Scan for the cell matching the given text and deliver its [X, Y] coordinate at center. 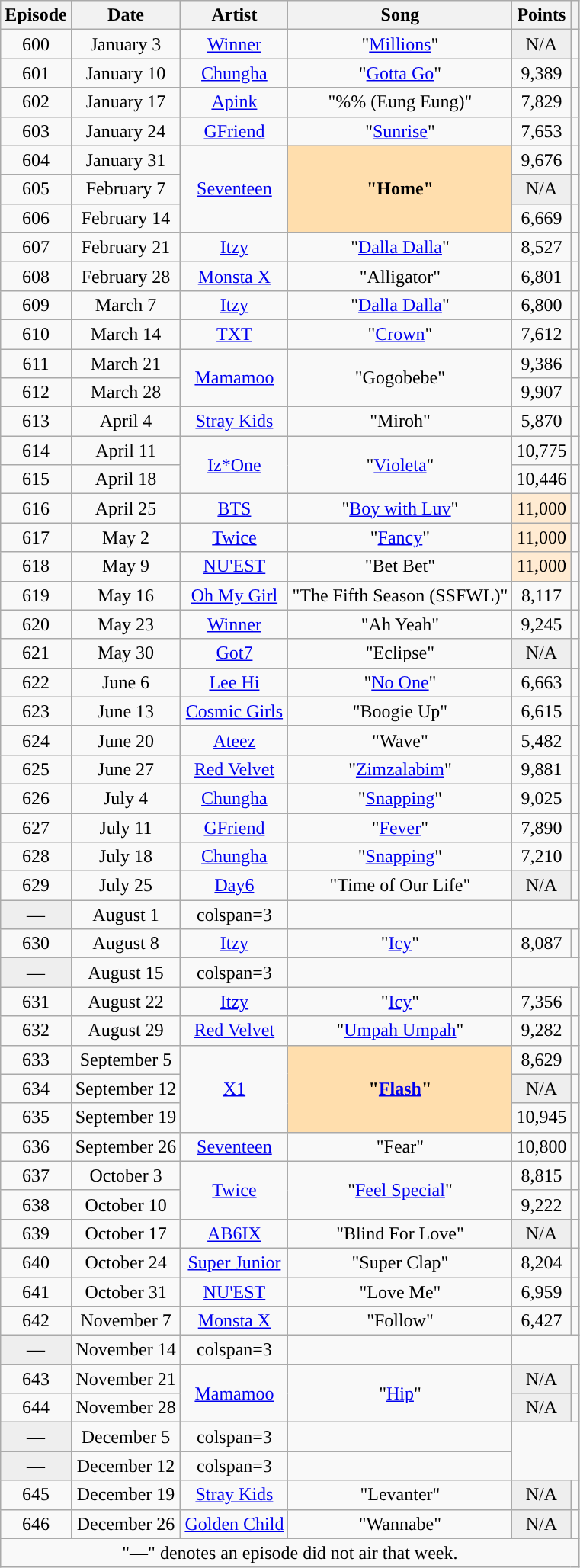
Got7 [235, 653]
636 [36, 1146]
June 27 [126, 769]
"The Fifth Season (SSFWL)" [400, 595]
7,829 [541, 102]
611 [36, 364]
"Feel Special" [400, 1190]
6,663 [541, 682]
Iz*One [235, 465]
"Super Clap" [400, 1262]
November 14 [126, 1350]
"Boy with Luv" [400, 508]
627 [36, 827]
November 21 [126, 1379]
604 [36, 160]
9,676 [541, 160]
BTS [235, 508]
February 28 [126, 276]
"Zimzalabim" [400, 769]
6,669 [541, 218]
616 [36, 508]
Cosmic Girls [235, 711]
625 [36, 769]
10,775 [541, 451]
Super Junior [235, 1262]
"Fear" [400, 1146]
"%% (Eung Eung)" [400, 102]
September 19 [126, 1117]
October 31 [126, 1292]
7,890 [541, 827]
6,427 [541, 1321]
629 [36, 886]
614 [36, 451]
July 4 [126, 798]
Golden Child [235, 1524]
610 [36, 334]
May 16 [126, 595]
5,870 [541, 422]
August 15 [126, 973]
622 [36, 682]
December 5 [126, 1437]
July 25 [126, 886]
X1 [235, 1089]
"Gogobebe" [400, 378]
"Blind For Love" [400, 1233]
"Bet Bet" [400, 566]
August 22 [126, 1002]
April 4 [126, 422]
Oh My Girl [235, 595]
TXT [235, 334]
May 30 [126, 653]
613 [36, 422]
"Umpah Umpah" [400, 1031]
628 [36, 857]
615 [36, 479]
639 [36, 1233]
641 [36, 1292]
"Eclipse" [400, 653]
January 24 [126, 131]
9,282 [541, 1031]
"No One" [400, 682]
May 2 [126, 537]
6,801 [541, 276]
6,615 [541, 711]
9,389 [541, 73]
August 1 [126, 915]
September 26 [126, 1146]
619 [36, 595]
April 18 [126, 479]
8,527 [541, 247]
January 3 [126, 44]
626 [36, 798]
June 13 [126, 711]
635 [36, 1117]
August 8 [126, 944]
"Ah Yeah" [400, 624]
April 25 [126, 508]
January 31 [126, 160]
7,356 [541, 1002]
"Alligator" [400, 276]
Song [400, 15]
"Miroh" [400, 422]
June 20 [126, 740]
August 29 [126, 1031]
Points [541, 15]
"Violeta" [400, 465]
"Wannabe" [400, 1524]
601 [36, 73]
October 3 [126, 1175]
"Levanter" [400, 1495]
612 [36, 393]
617 [36, 537]
March 21 [126, 364]
9,386 [541, 364]
8,087 [541, 944]
608 [36, 276]
December 12 [126, 1466]
623 [36, 711]
"Gotta Go" [400, 73]
April 11 [126, 451]
AB6IX [235, 1233]
January 10 [126, 73]
7,210 [541, 857]
9,245 [541, 624]
10,446 [541, 479]
"Flash" [400, 1089]
9,222 [541, 1204]
Date [126, 15]
"Hip" [400, 1393]
8,629 [541, 1060]
6,800 [541, 305]
638 [36, 1204]
8,204 [541, 1262]
602 [36, 102]
633 [36, 1060]
September 12 [126, 1089]
"Love Me" [400, 1292]
January 17 [126, 102]
"Millions" [400, 44]
603 [36, 131]
"Home" [400, 189]
July 11 [126, 827]
6,959 [541, 1292]
May 23 [126, 624]
624 [36, 740]
"Boogie Up" [400, 711]
March 28 [126, 393]
October 24 [126, 1262]
643 [36, 1379]
640 [36, 1262]
10,945 [541, 1117]
646 [36, 1524]
630 [36, 944]
8,815 [541, 1175]
7,612 [541, 334]
634 [36, 1089]
645 [36, 1495]
644 [36, 1408]
"Sunrise" [400, 131]
8,117 [541, 595]
February 14 [126, 218]
"Follow" [400, 1321]
632 [36, 1031]
642 [36, 1321]
Apink [235, 102]
605 [36, 189]
5,482 [541, 740]
"—" denotes an episode did not air that week. [290, 1553]
October 10 [126, 1204]
"Time of Our Life" [400, 886]
621 [36, 653]
7,653 [541, 131]
May 9 [126, 566]
637 [36, 1175]
618 [36, 566]
606 [36, 218]
609 [36, 305]
October 17 [126, 1233]
9,907 [541, 393]
631 [36, 1002]
"Fancy" [400, 537]
February 7 [126, 189]
December 26 [126, 1524]
Ateez [235, 740]
February 21 [126, 247]
June 6 [126, 682]
November 7 [126, 1321]
600 [36, 44]
9,025 [541, 798]
"Wave" [400, 740]
Lee Hi [235, 682]
10,800 [541, 1146]
March 7 [126, 305]
9,881 [541, 769]
Artist [235, 15]
"Fever" [400, 827]
620 [36, 624]
July 18 [126, 857]
607 [36, 247]
December 19 [126, 1495]
March 14 [126, 334]
November 28 [126, 1408]
Day6 [235, 886]
Episode [36, 15]
"Crown" [400, 334]
September 5 [126, 1060]
